Capture the cell that displays the provided text and extract its (x, y) central coordinate. 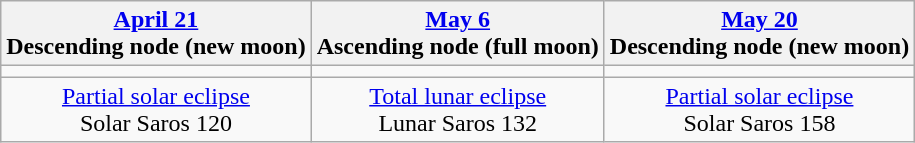
May 6Ascending node (full moon) (458, 34)
Partial solar eclipseSolar Saros 120 (156, 110)
April 21Descending node (new moon) (156, 34)
Total lunar eclipseLunar Saros 132 (458, 110)
Partial solar eclipseSolar Saros 158 (759, 110)
May 20Descending node (new moon) (759, 34)
